Detect which cell encompasses the target text, then output its (x, y) center coordinate. 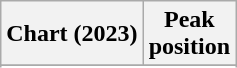
Peakposition (189, 34)
Chart (2023) (72, 34)
